Extract the [X, Y] coordinate from the center of the cell holding the provided text.  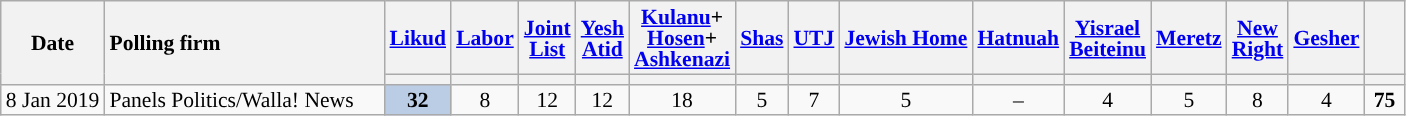
JointList [548, 38]
Jewish Home [906, 38]
8 Jan 2019 [53, 100]
NewRight [1258, 38]
YisraelBeiteinu [1108, 38]
Labor [485, 38]
32 [418, 100]
Panels Politics/Walla! News [244, 100]
Shas [762, 38]
Meretz [1189, 38]
Hatnuah [1018, 38]
UTJ [814, 38]
18 [682, 100]
Kulanu+Hosen+Ashkenazi [682, 38]
75 [1384, 100]
Polling firm [244, 42]
YeshAtid [602, 38]
Date [53, 42]
Gesher [1326, 38]
7 [814, 100]
Likud [418, 38]
– [1018, 100]
